Identify which cell holds the provided text, then report its [x, y] central coordinate. 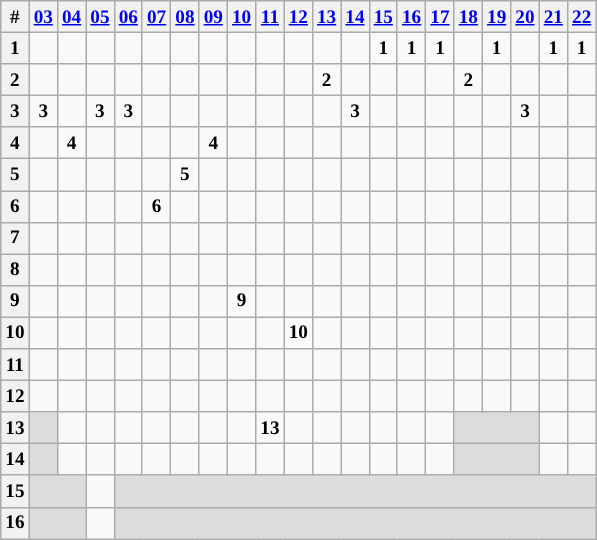
19 [496, 17]
17 [440, 17]
18 [468, 17]
05 [100, 17]
20 [525, 17]
# [15, 17]
03 [43, 17]
22 [581, 17]
8 [15, 270]
09 [213, 17]
08 [185, 17]
7 [15, 238]
04 [71, 17]
06 [128, 17]
21 [553, 17]
07 [156, 17]
